Return (x, y) of the center of cell containing provided text 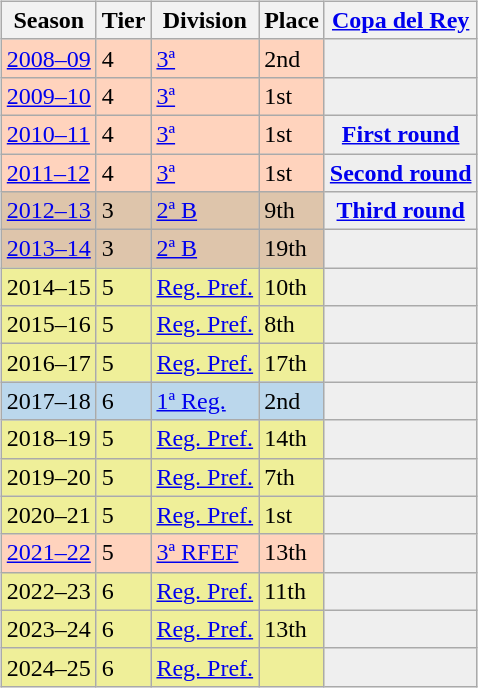
3ª RFEF (205, 553)
2008–09 (48, 58)
2018–19 (48, 439)
Second round (400, 173)
2015–16 (48, 325)
2011–12 (48, 173)
2010–11 (48, 134)
Copa del Rey (400, 20)
2020–21 (48, 515)
2009–10 (48, 96)
Season (48, 20)
2021–22 (48, 553)
8th (292, 325)
11th (292, 591)
10th (292, 287)
Tier (124, 20)
9th (292, 211)
2019–20 (48, 477)
2024–25 (48, 667)
2017–18 (48, 401)
2016–17 (48, 363)
Third round (400, 211)
2023–24 (48, 629)
First round (400, 134)
1ª Reg. (205, 401)
Division (205, 20)
Place (292, 20)
17th (292, 363)
14th (292, 439)
2013–14 (48, 249)
19th (292, 249)
7th (292, 477)
2022–23 (48, 591)
2012–13 (48, 211)
2014–15 (48, 287)
